Extract the (X, Y) coordinate from the center of the cell holding the provided text.  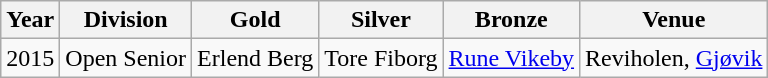
Gold (256, 20)
Open Senior (126, 58)
Venue (674, 20)
Division (126, 20)
Silver (381, 20)
Bronze (511, 20)
Erlend Berg (256, 58)
Reviholen, Gjøvik (674, 58)
Rune Vikeby (511, 58)
2015 (30, 58)
Tore Fiborg (381, 58)
Year (30, 20)
